Return the (x, y) coordinate for the center point of the cell that contains the specified text.  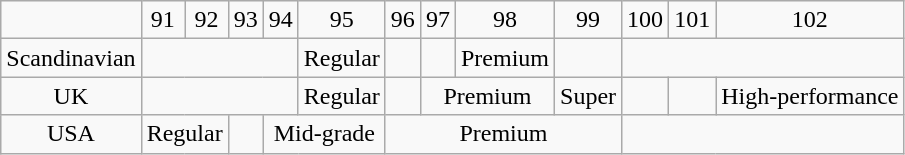
95 (342, 20)
96 (402, 20)
91 (163, 20)
UK (71, 96)
Scandinavian (71, 58)
94 (280, 20)
Mid-grade (324, 134)
102 (810, 20)
93 (246, 20)
Super (588, 96)
100 (646, 20)
99 (588, 20)
97 (438, 20)
98 (504, 20)
High-performance (810, 96)
101 (692, 20)
USA (71, 134)
92 (207, 20)
